Scan for the cell matching the given text and deliver its (X, Y) coordinate at center. 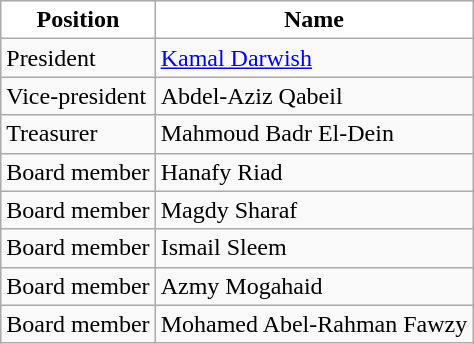
Mohamed Abel-Rahman Fawzy (314, 324)
Name (314, 20)
Hanafy Riad (314, 172)
Abdel-Aziz Qabeil (314, 96)
Magdy Sharaf (314, 210)
Kamal Darwish (314, 58)
Ismail Sleem (314, 248)
Mahmoud Badr El-Dein (314, 134)
Azmy Mogahaid (314, 286)
Position (78, 20)
Treasurer (78, 134)
President (78, 58)
Vice-president (78, 96)
